Extract the (X, Y) coordinate from the center of the cell holding the provided text.  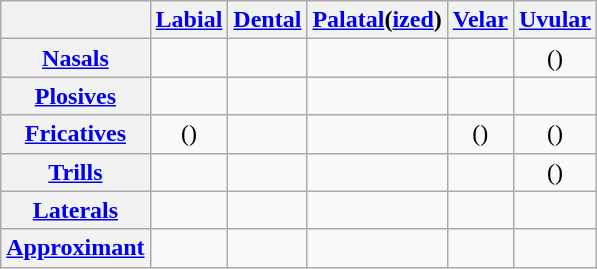
Trills (76, 172)
Laterals (76, 210)
Plosives (76, 96)
Approximant (76, 248)
Palatal(ized) (377, 20)
Nasals (76, 58)
Fricatives (76, 134)
Dental (268, 20)
Labial (189, 20)
Uvular (554, 20)
Velar (480, 20)
